Locate the cell with the specified text and output its (x, y) center coordinate. 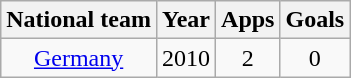
0 (315, 58)
National team (79, 20)
Germany (79, 58)
Apps (248, 20)
2010 (186, 58)
Year (186, 20)
Goals (315, 20)
2 (248, 58)
